Scan for the cell matching the given text and deliver its [X, Y] coordinate at center. 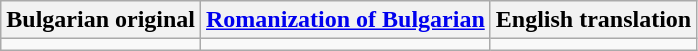
Romanization of Bulgarian [346, 20]
English translation [593, 20]
Bulgarian original [101, 20]
